Output the [x, y] coordinate of the center of the cell containing the given text.  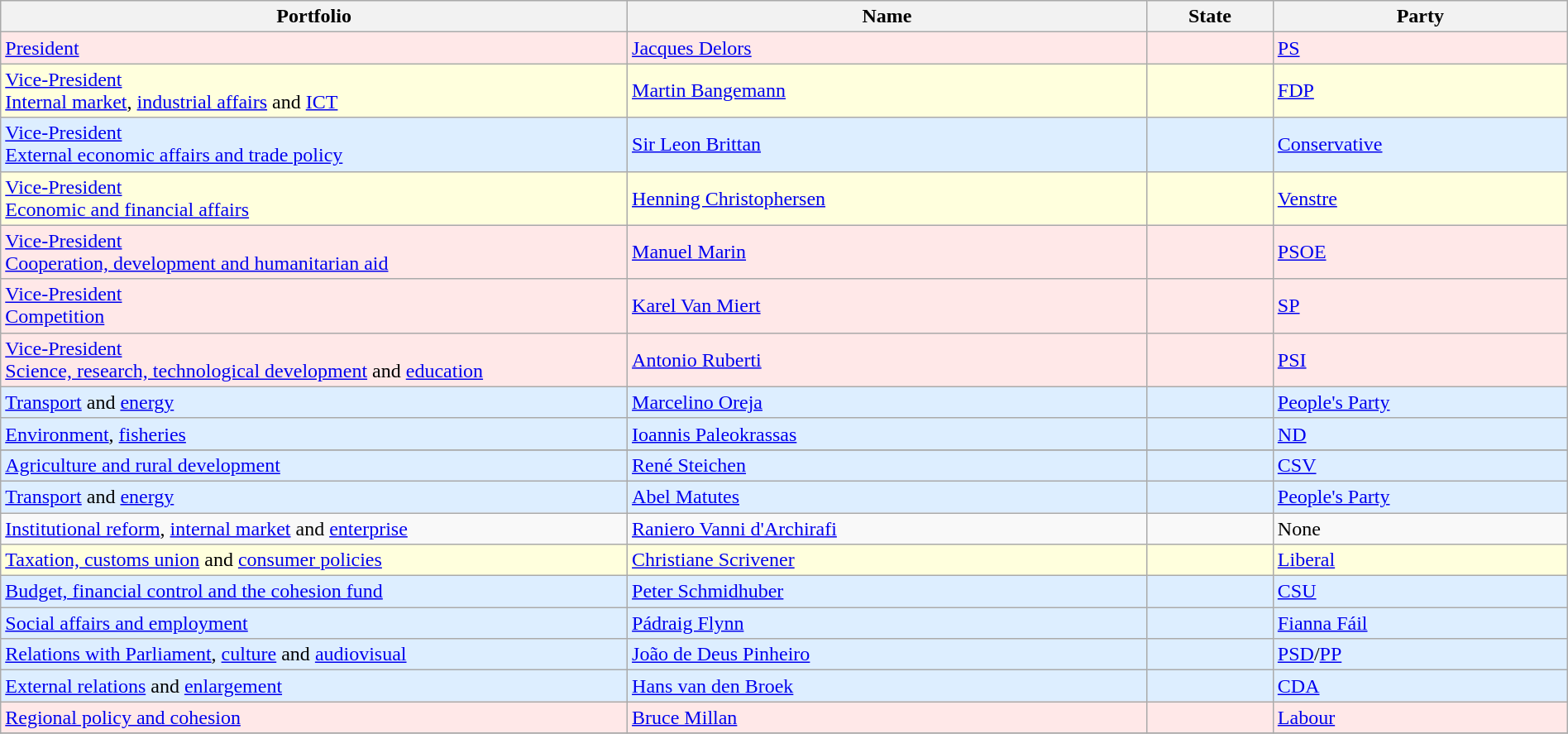
Pádraig Flynn [887, 623]
Party [1420, 17]
Vice-PresidentScience, research, technological development and education [314, 359]
PSI [1420, 359]
PSD/PP [1420, 655]
Institutional reform, internal market and enterprise [314, 529]
Venstre [1420, 199]
Fianna Fáil [1420, 623]
Regional policy and cohesion [314, 717]
Vice-PresidentInternal market, industrial affairs and ICT [314, 91]
SP [1420, 306]
PS [1420, 48]
PSOE [1420, 252]
Social affairs and employment [314, 623]
Portfolio [314, 17]
Agriculture and rural development [314, 465]
Antonio Ruberti [887, 359]
Conservative [1420, 144]
Name [887, 17]
Jacques Delors [887, 48]
Vice-PresidentCooperation, development and humanitarian aid [314, 252]
CSU [1420, 592]
Hans van den Broek [887, 686]
Henning Christophersen [887, 199]
State [1209, 17]
Raniero Vanni d'Archirafi [887, 529]
Martin Bangemann [887, 91]
René Steichen [887, 465]
President [314, 48]
FDP [1420, 91]
Sir Leon Brittan [887, 144]
Karel Van Miert [887, 306]
External relations and enlargement [314, 686]
Vice-PresidentExternal economic affairs and trade policy [314, 144]
Vice-PresidentEconomic and financial affairs [314, 199]
Marcelino Oreja [887, 402]
Taxation, customs union and consumer policies [314, 560]
Vice-PresidentCompetition [314, 306]
Environment, fisheries [314, 434]
Manuel Marin [887, 252]
None [1420, 529]
Abel Matutes [887, 497]
CDA [1420, 686]
Relations with Parliament, culture and audiovisual [314, 655]
Labour [1420, 717]
Peter Schmidhuber [887, 592]
João de Deus Pinheiro [887, 655]
Christiane Scrivener [887, 560]
ND [1420, 434]
Liberal [1420, 560]
Budget, financial control and the cohesion fund [314, 592]
Ioannis Paleokrassas [887, 434]
CSV [1420, 465]
Bruce Millan [887, 717]
